Scan for the cell matching the given text and deliver its (x, y) coordinate at center. 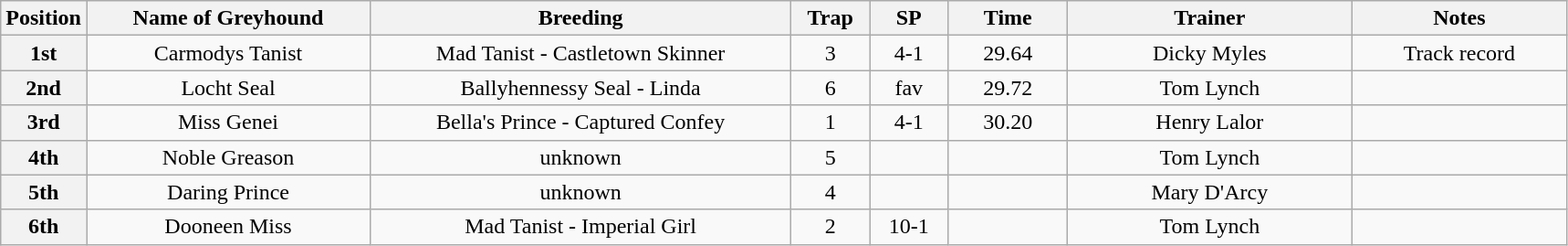
Position (44, 18)
Miss Genei (228, 123)
1st (44, 53)
4th (44, 157)
2 (831, 227)
Time (1008, 18)
Mad Tanist - Castletown Skinner (580, 53)
Mad Tanist - Imperial Girl (580, 227)
5th (44, 192)
3 (831, 53)
6 (831, 88)
10-1 (909, 227)
Track record (1459, 53)
Dooneen Miss (228, 227)
2nd (44, 88)
29.64 (1008, 53)
SP (909, 18)
Trainer (1210, 18)
4 (831, 192)
3rd (44, 123)
Noble Greason (228, 157)
30.20 (1008, 123)
Breeding (580, 18)
1 (831, 123)
6th (44, 227)
Ballyhennessy Seal - Linda (580, 88)
Daring Prince (228, 192)
Name of Greyhound (228, 18)
5 (831, 157)
Henry Lalor (1210, 123)
Mary D'Arcy (1210, 192)
fav (909, 88)
Trap (831, 18)
Notes (1459, 18)
Locht Seal (228, 88)
Bella's Prince - Captured Confey (580, 123)
Carmodys Tanist (228, 53)
29.72 (1008, 88)
Dicky Myles (1210, 53)
